Search for the cell housing the specified text and yield its [X, Y] center coordinate. 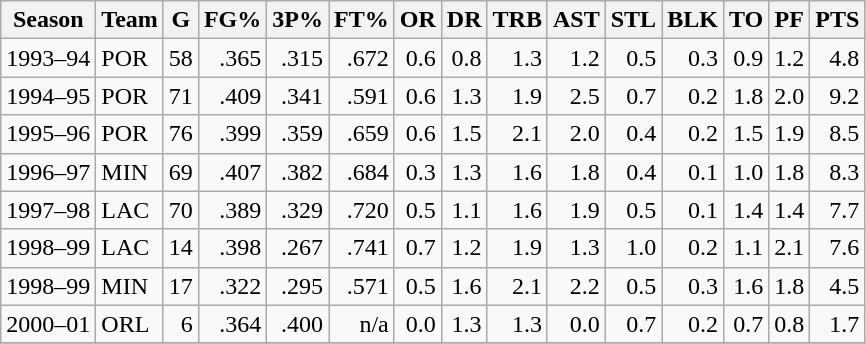
.399 [232, 134]
G [180, 20]
.364 [232, 324]
BLK [693, 20]
.659 [362, 134]
4.5 [838, 286]
.359 [298, 134]
9.2 [838, 96]
.591 [362, 96]
PTS [838, 20]
.571 [362, 286]
8.5 [838, 134]
2.5 [576, 96]
7.7 [838, 210]
70 [180, 210]
ORL [130, 324]
n/a [362, 324]
.720 [362, 210]
.382 [298, 172]
.400 [298, 324]
1993–94 [48, 58]
.407 [232, 172]
.389 [232, 210]
6 [180, 324]
76 [180, 134]
14 [180, 248]
.315 [298, 58]
.267 [298, 248]
FG% [232, 20]
.409 [232, 96]
.741 [362, 248]
2.2 [576, 286]
.398 [232, 248]
.329 [298, 210]
7.6 [838, 248]
1994–95 [48, 96]
71 [180, 96]
Team [130, 20]
TO [746, 20]
1997–98 [48, 210]
.672 [362, 58]
STL [633, 20]
.341 [298, 96]
.365 [232, 58]
17 [180, 286]
.322 [232, 286]
.295 [298, 286]
3P% [298, 20]
1.7 [838, 324]
.684 [362, 172]
PF [790, 20]
OR [418, 20]
FT% [362, 20]
58 [180, 58]
2000–01 [48, 324]
69 [180, 172]
AST [576, 20]
1995–96 [48, 134]
8.3 [838, 172]
Season [48, 20]
1996–97 [48, 172]
DR [464, 20]
4.8 [838, 58]
0.9 [746, 58]
TRB [517, 20]
